Provide the [X, Y] coordinate of the cell's center where the given text is located.  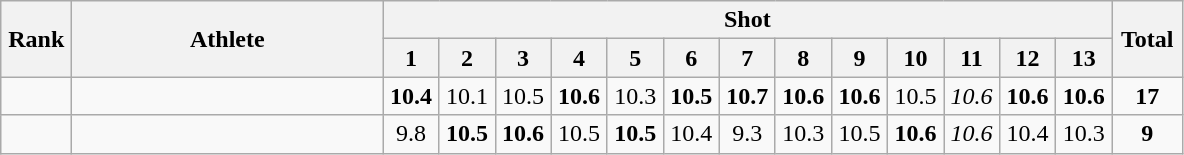
9.8 [411, 134]
Total [1148, 39]
9.3 [747, 134]
1 [411, 58]
10.1 [467, 96]
5 [635, 58]
8 [803, 58]
12 [1028, 58]
2 [467, 58]
3 [523, 58]
4 [579, 58]
10.7 [747, 96]
17 [1148, 96]
Rank [36, 39]
11 [972, 58]
13 [1084, 58]
Athlete [228, 39]
Shot [748, 20]
10 [915, 58]
7 [747, 58]
6 [691, 58]
